Search for the cell housing the specified text and yield its [X, Y] center coordinate. 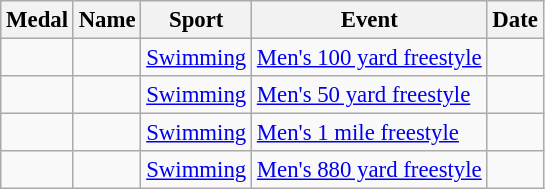
Name [107, 20]
Men's 50 yard freestyle [370, 95]
Men's 100 yard freestyle [370, 58]
Medal [38, 20]
Date [515, 20]
Men's 1 mile freestyle [370, 133]
Men's 880 yard freestyle [370, 170]
Event [370, 20]
Sport [196, 20]
